Determine the (x, y) coordinate at the center of the cell enclosing the given text.  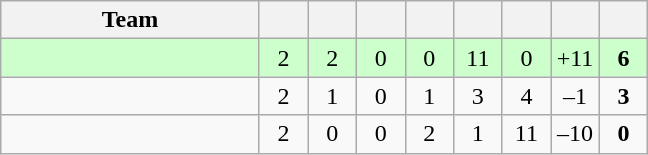
+11 (576, 58)
–10 (576, 134)
–1 (576, 96)
6 (624, 58)
Team (130, 20)
4 (526, 96)
